Identify which cell holds the provided text, then report its [x, y] central coordinate. 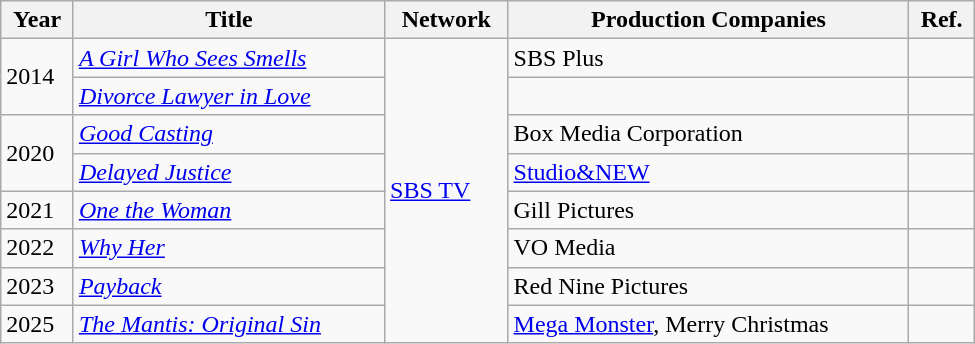
Gill Pictures [708, 210]
Ref. [942, 20]
The Mantis: Original Sin [228, 324]
Year [38, 20]
2021 [38, 210]
Title [228, 20]
Production Companies [708, 20]
SBS Plus [708, 58]
Good Casting [228, 134]
Red Nine Pictures [708, 286]
VO Media [708, 248]
Mega Monster, Merry Christmas [708, 324]
2023 [38, 286]
Network [446, 20]
Delayed Justice [228, 172]
Box Media Corporation [708, 134]
2025 [38, 324]
Why Her [228, 248]
2022 [38, 248]
2014 [38, 77]
2020 [38, 153]
SBS TV [446, 191]
Studio&NEW [708, 172]
One the Woman [228, 210]
Divorce Lawyer in Love [228, 96]
A Girl Who Sees Smells [228, 58]
Payback [228, 286]
